Extract the [X, Y] coordinate from the center of the cell holding the provided text.  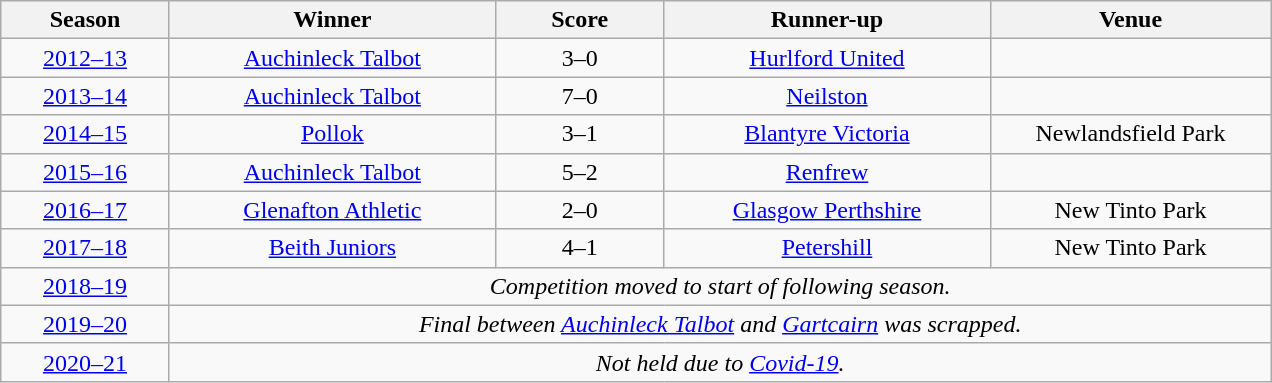
2018–19 [86, 286]
Beith Juniors [332, 248]
Final between Auchinleck Talbot and Gartcairn was scrapped. [720, 324]
Glasgow Perthshire [827, 210]
3–0 [580, 58]
2–0 [580, 210]
2016–17 [86, 210]
2017–18 [86, 248]
Competition moved to start of following season. [720, 286]
Runner-up [827, 20]
2019–20 [86, 324]
3–1 [580, 134]
Winner [332, 20]
2013–14 [86, 96]
Glenafton Athletic [332, 210]
Petershill [827, 248]
Blantyre Victoria [827, 134]
2012–13 [86, 58]
Hurlford United [827, 58]
Renfrew [827, 172]
2015–16 [86, 172]
5–2 [580, 172]
Neilston [827, 96]
Season [86, 20]
Newlandsfield Park [1130, 134]
Pollok [332, 134]
4–1 [580, 248]
Not held due to Covid-19. [720, 362]
Score [580, 20]
2014–15 [86, 134]
7–0 [580, 96]
2020–21 [86, 362]
Venue [1130, 20]
